Locate the cell with the specified text and output its (x, y) center coordinate. 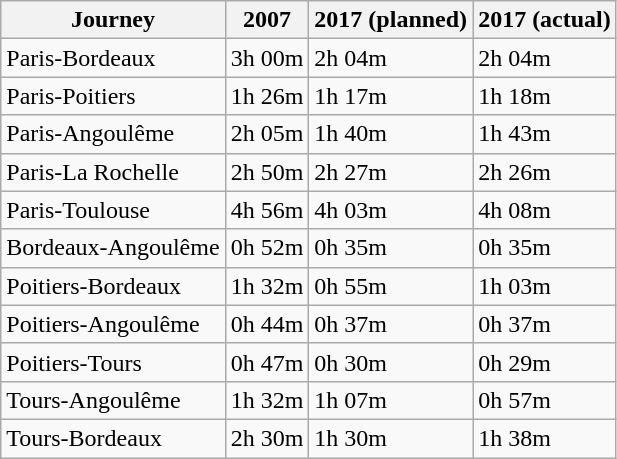
Journey (113, 20)
1h 38m (545, 438)
4h 03m (391, 210)
1h 07m (391, 400)
2h 50m (267, 172)
4h 08m (545, 210)
2h 30m (267, 438)
Tours-Angoulême (113, 400)
Paris-Angoulême (113, 134)
0h 47m (267, 362)
0h 57m (545, 400)
Paris-Toulouse (113, 210)
Poitiers-Bordeaux (113, 286)
Poitiers-Angoulême (113, 324)
Poitiers-Tours (113, 362)
Paris-Poitiers (113, 96)
3h 00m (267, 58)
1h 17m (391, 96)
1h 40m (391, 134)
Tours-Bordeaux (113, 438)
1h 26m (267, 96)
Bordeaux-Angoulême (113, 248)
4h 56m (267, 210)
2h 27m (391, 172)
0h 52m (267, 248)
0h 55m (391, 286)
1h 18m (545, 96)
0h 44m (267, 324)
1h 03m (545, 286)
0h 30m (391, 362)
2h 26m (545, 172)
1h 43m (545, 134)
Paris-Bordeaux (113, 58)
Paris-La Rochelle (113, 172)
2007 (267, 20)
2017 (actual) (545, 20)
2h 05m (267, 134)
0h 29m (545, 362)
1h 30m (391, 438)
2017 (planned) (391, 20)
